Capture the cell that displays the provided text and extract its [x, y] central coordinate. 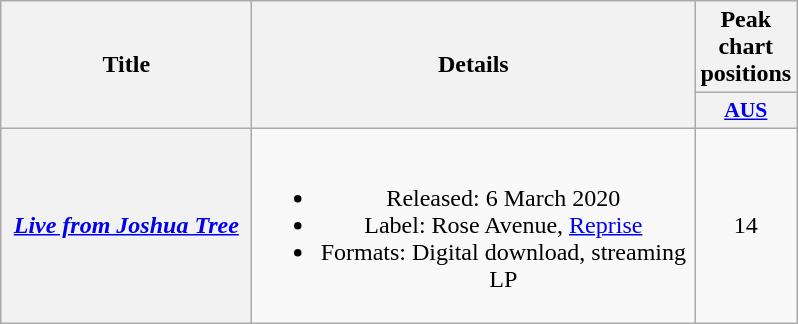
Peak chart positions [746, 47]
AUS [746, 111]
Details [474, 65]
Title [126, 65]
Live from Joshua Tree [126, 225]
14 [746, 225]
Released: 6 March 2020Label: Rose Avenue, RepriseFormats: Digital download, streaming LP [474, 225]
